Output the (X, Y) coordinate of the center of the cell containing the given text.  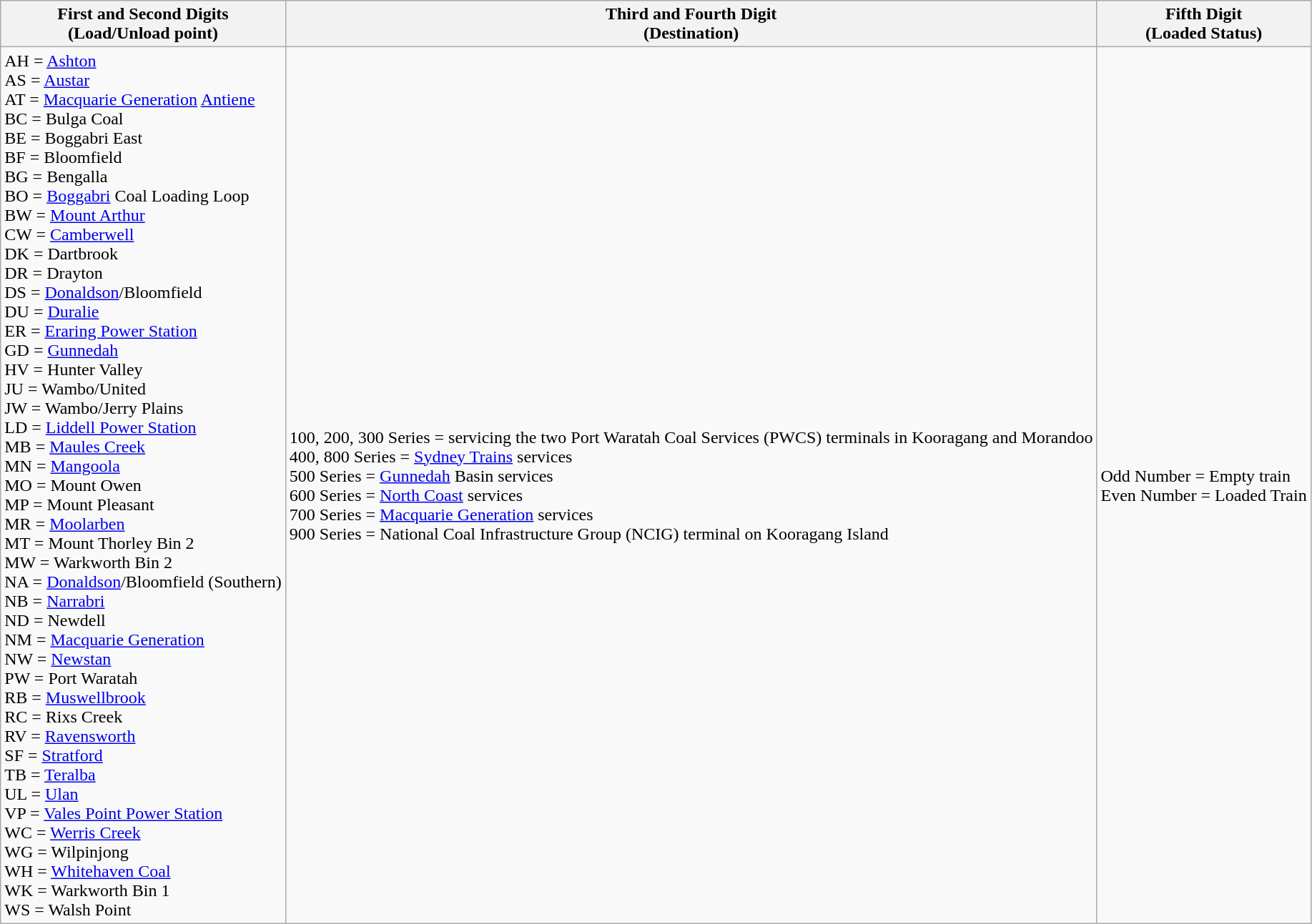
Odd Number = Empty trainEven Number = Loaded Train (1204, 485)
Fifth Digit(Loaded Status) (1204, 24)
Third and Fourth Digit(Destination) (691, 24)
First and Second Digits(Load/Unload point) (143, 24)
